Provide the (X, Y) coordinate of the cell's center where the given text is located.  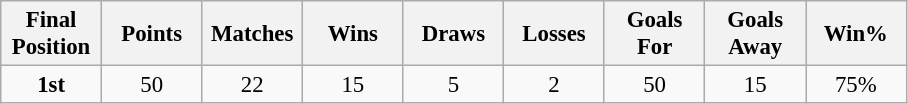
Final Position (52, 34)
22 (252, 85)
Wins (354, 34)
Win% (856, 34)
75% (856, 85)
Goals For (654, 34)
Losses (554, 34)
2 (554, 85)
Draws (454, 34)
Matches (252, 34)
5 (454, 85)
Points (152, 34)
1st (52, 85)
Goals Away (756, 34)
